Return the [x, y] coordinate for the center point of the cell that contains the specified text.  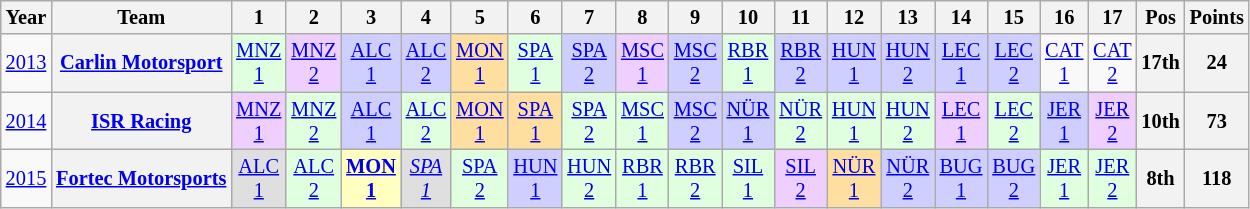
2014 [26, 121]
17 [1112, 17]
118 [1217, 178]
Carlin Motorsport [141, 63]
BUG1 [962, 178]
2013 [26, 63]
73 [1217, 121]
SIL1 [748, 178]
Points [1217, 17]
4 [426, 17]
2015 [26, 178]
15 [1014, 17]
13 [908, 17]
Pos [1160, 17]
10 [748, 17]
12 [854, 17]
Team [141, 17]
9 [696, 17]
CAT2 [1112, 63]
7 [589, 17]
24 [1217, 63]
Fortec Motorsports [141, 178]
2 [314, 17]
8th [1160, 178]
BUG2 [1014, 178]
14 [962, 17]
SIL2 [800, 178]
3 [371, 17]
8 [642, 17]
17th [1160, 63]
5 [480, 17]
11 [800, 17]
ISR Racing [141, 121]
1 [258, 17]
6 [535, 17]
Year [26, 17]
16 [1064, 17]
CAT1 [1064, 63]
10th [1160, 121]
